For the text-containing cell, return its midpoint in (x, y) coordinate format. 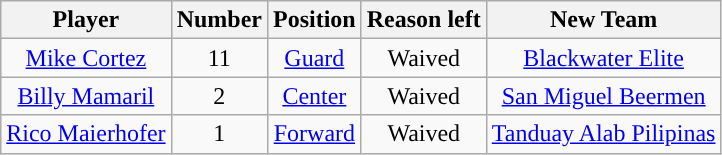
Reason left (424, 20)
Position (314, 20)
Blackwater Elite (604, 58)
Mike Cortez (86, 58)
Player (86, 20)
11 (219, 58)
New Team (604, 20)
Rico Maierhofer (86, 134)
1 (219, 134)
Guard (314, 58)
Number (219, 20)
Center (314, 96)
San Miguel Beermen (604, 96)
Forward (314, 134)
Billy Mamaril (86, 96)
2 (219, 96)
Tanduay Alab Pilipinas (604, 134)
